Return the [x, y] coordinate for the center point of the cell that contains the specified text.  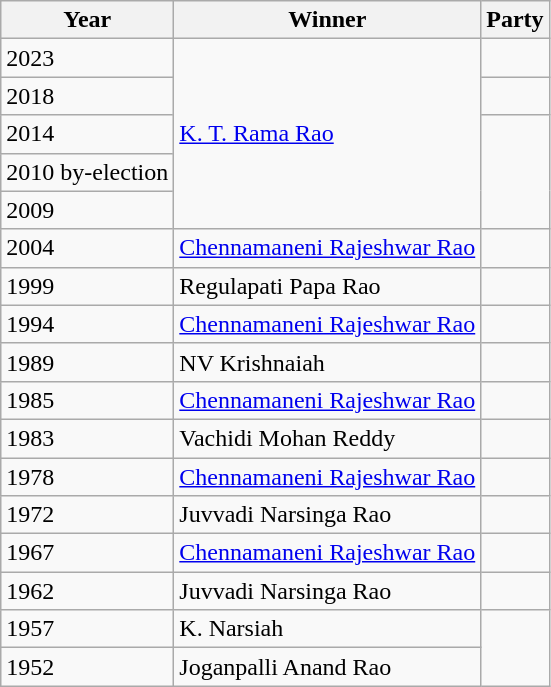
Regulapati Papa Rao [328, 286]
Vachidi Mohan Reddy [328, 438]
2014 [88, 134]
1989 [88, 362]
K. T. Rama Rao [328, 134]
1983 [88, 438]
2004 [88, 248]
Winner [328, 20]
1999 [88, 286]
1957 [88, 629]
1985 [88, 400]
2009 [88, 210]
K. Narsiah [328, 629]
Year [88, 20]
1972 [88, 515]
Party [515, 20]
2018 [88, 96]
2023 [88, 58]
Joganpalli Anand Rao [328, 667]
1967 [88, 553]
1994 [88, 324]
NV Krishnaiah [328, 362]
1952 [88, 667]
1962 [88, 591]
1978 [88, 477]
2010 by-election [88, 172]
